Find where the given text appears and provide that cell's center as (x, y) coordinate. 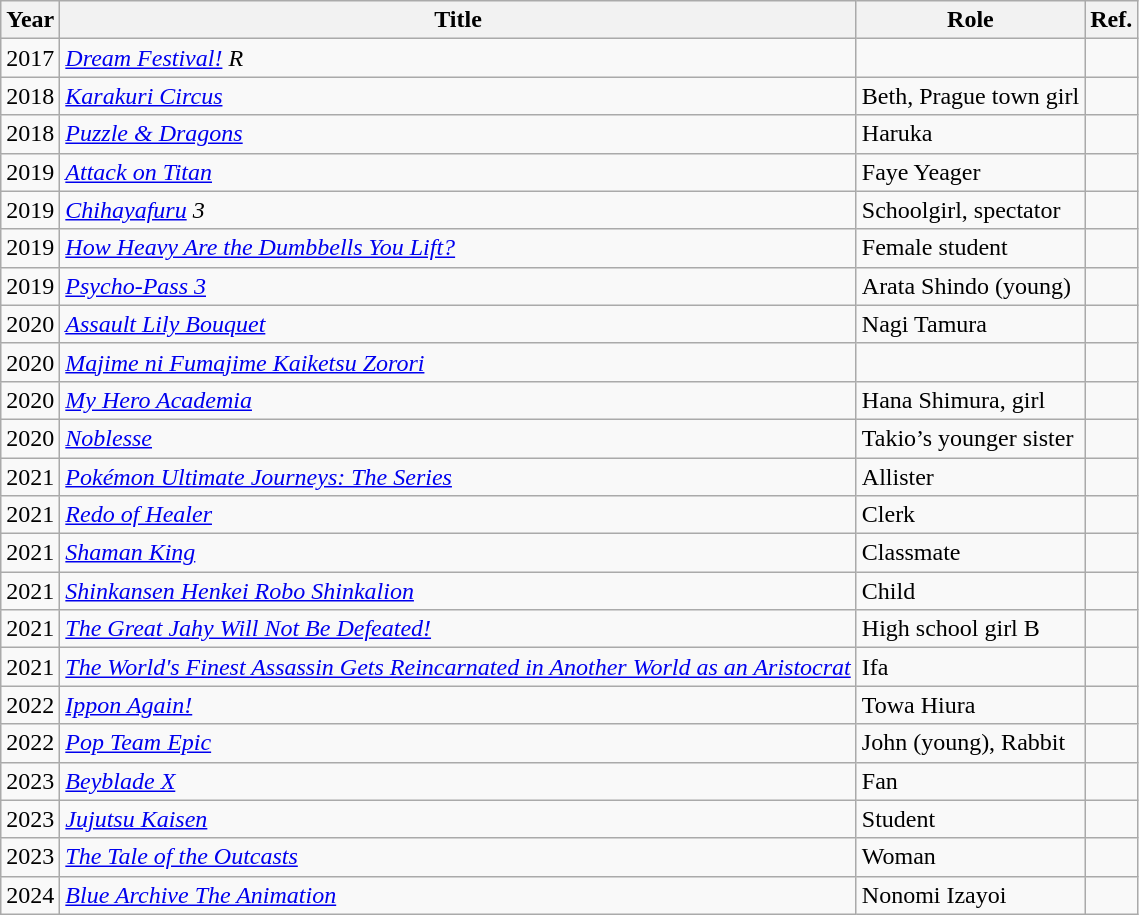
Ref. (1112, 20)
2017 (30, 58)
Nonomi Izayoi (970, 895)
Woman (970, 857)
Female student (970, 248)
Redo of Healer (458, 515)
Year (30, 20)
Jujutsu Kaisen (458, 819)
Role (970, 20)
Majime ni Fumajime Kaiketsu Zorori (458, 362)
Attack on Titan (458, 172)
Clerk (970, 515)
Towa Hiura (970, 705)
Classmate (970, 553)
The World's Finest Assassin Gets Reincarnated in Another World as an Aristocrat (458, 667)
Shaman King (458, 553)
Nagi Tamura (970, 324)
Beth, Prague town girl (970, 96)
Shinkansen Henkei Robo Shinkalion (458, 591)
Allister (970, 477)
Beyblade X (458, 781)
Arata Shindo (young) (970, 286)
Haruka (970, 134)
Karakuri Circus (458, 96)
Dream Festival! R (458, 58)
Pokémon Ultimate Journeys: The Series (458, 477)
The Tale of the Outcasts (458, 857)
Pop Team Epic (458, 743)
2024 (30, 895)
Child (970, 591)
Hana Shimura, girl (970, 400)
The Great Jahy Will Not Be Defeated! (458, 629)
Ippon Again! (458, 705)
Fan (970, 781)
How Heavy Are the Dumbbells You Lift? (458, 248)
Psycho-Pass 3 (458, 286)
Title (458, 20)
Ifa (970, 667)
Blue Archive The Animation (458, 895)
Puzzle & Dragons (458, 134)
Assault Lily Bouquet (458, 324)
Schoolgirl, spectator (970, 210)
Faye Yeager (970, 172)
Student (970, 819)
Chihayafuru 3 (458, 210)
High school girl B (970, 629)
Noblesse (458, 438)
John (young), Rabbit (970, 743)
Takio’s younger sister (970, 438)
My Hero Academia (458, 400)
